Provide the (x, y) coordinate of the cell's center where the given text is located.  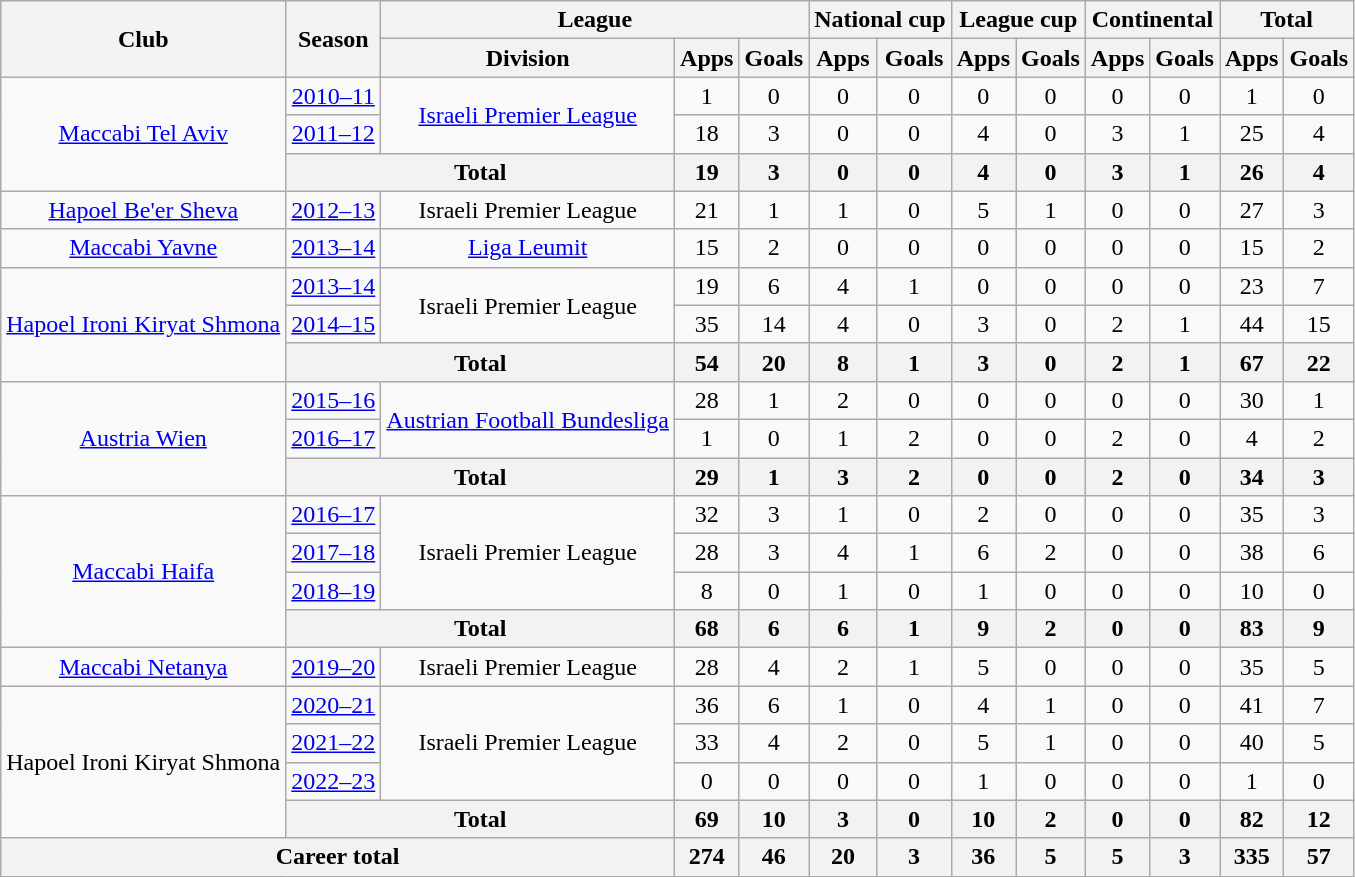
Career total (338, 857)
2019–20 (334, 667)
Club (144, 39)
2022–23 (334, 781)
2011–12 (334, 134)
18 (707, 134)
Season (334, 39)
Liga Leumit (528, 248)
27 (1252, 210)
League cup (1018, 20)
Austrian Football Bundesliga (528, 419)
40 (1252, 743)
Maccabi Tel Aviv (144, 134)
29 (707, 477)
22 (1319, 362)
2012–13 (334, 210)
25 (1252, 134)
26 (1252, 172)
Maccabi Haifa (144, 572)
38 (1252, 553)
32 (707, 515)
46 (774, 857)
Maccabi Netanya (144, 667)
69 (707, 819)
2010–11 (334, 96)
Austria Wien (144, 438)
Hapoel Be'er Sheva (144, 210)
Continental (1152, 20)
33 (707, 743)
2018–19 (334, 591)
23 (1252, 286)
Division (528, 58)
335 (1252, 857)
12 (1319, 819)
Maccabi Yavne (144, 248)
44 (1252, 324)
2015–16 (334, 400)
21 (707, 210)
82 (1252, 819)
41 (1252, 705)
League (595, 20)
274 (707, 857)
2021–22 (334, 743)
National cup (880, 20)
54 (707, 362)
14 (774, 324)
2020–21 (334, 705)
57 (1319, 857)
34 (1252, 477)
68 (707, 629)
67 (1252, 362)
2014–15 (334, 324)
83 (1252, 629)
2017–18 (334, 553)
30 (1252, 400)
